For the text-containing cell, return its midpoint in (X, Y) coordinate format. 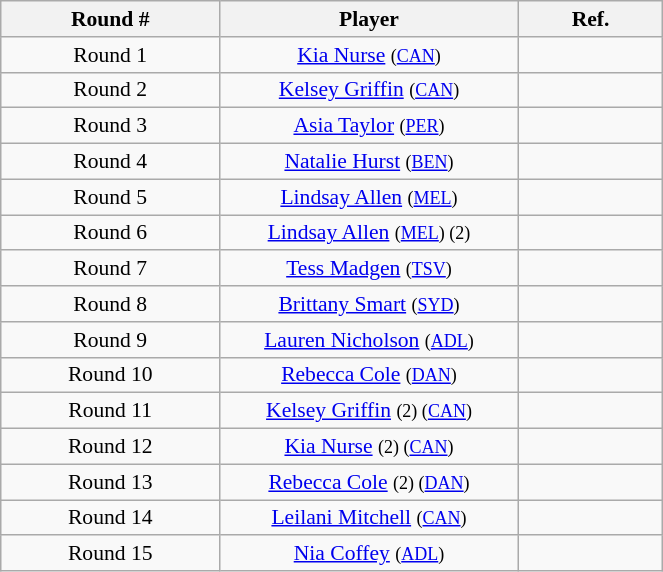
Natalie Hurst (BEN) (370, 162)
Round 9 (110, 340)
Asia Taylor (PER) (370, 126)
Round # (110, 19)
Round 6 (110, 233)
Kia Nurse (CAN) (370, 55)
Nia Coffey (ADL) (370, 554)
Round 2 (110, 90)
Round 12 (110, 447)
Lindsay Allen (MEL) (2) (370, 233)
Kelsey Griffin (2) (CAN) (370, 411)
Rebecca Cole (2) (DAN) (370, 482)
Round 8 (110, 304)
Round 13 (110, 482)
Rebecca Cole (DAN) (370, 375)
Round 5 (110, 197)
Player (370, 19)
Kelsey Griffin (CAN) (370, 90)
Ref. (590, 19)
Lindsay Allen (MEL) (370, 197)
Round 3 (110, 126)
Kia Nurse (2) (CAN) (370, 447)
Round 1 (110, 55)
Round 15 (110, 554)
Round 14 (110, 518)
Brittany Smart (SYD) (370, 304)
Round 7 (110, 269)
Round 4 (110, 162)
Round 11 (110, 411)
Tess Madgen (TSV) (370, 269)
Leilani Mitchell (CAN) (370, 518)
Round 10 (110, 375)
Lauren Nicholson (ADL) (370, 340)
